Provide the (x, y) coordinate of the cell's center where the given text is located.  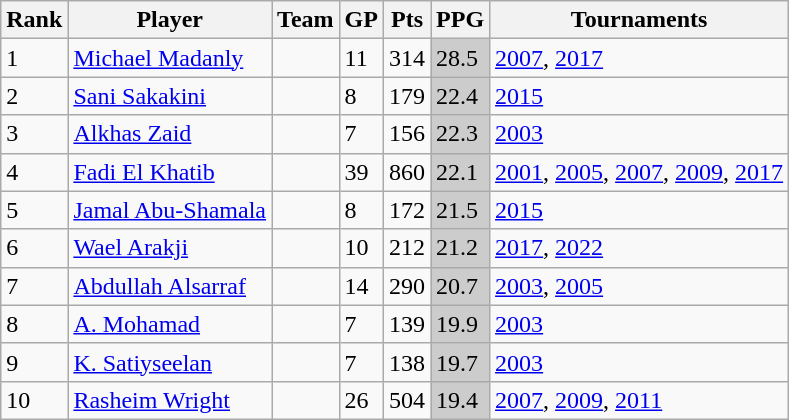
Sani Sakakini (170, 96)
21.2 (460, 248)
Abdullah Alsarraf (170, 286)
14 (361, 286)
Rasheim Wright (170, 400)
139 (406, 324)
2 (34, 96)
860 (406, 172)
11 (361, 58)
Michael Madanly (170, 58)
6 (34, 248)
Pts (406, 20)
5 (34, 210)
K. Satiyseelan (170, 362)
PPG (460, 20)
2017, 2022 (640, 248)
GP (361, 20)
19.7 (460, 362)
Player (170, 20)
22.3 (460, 134)
Jamal Abu-Shamala (170, 210)
1 (34, 58)
Team (306, 20)
156 (406, 134)
19.4 (460, 400)
26 (361, 400)
22.4 (460, 96)
21.5 (460, 210)
2007, 2017 (640, 58)
20.7 (460, 286)
290 (406, 286)
Wael Arakji (170, 248)
138 (406, 362)
2001, 2005, 2007, 2009, 2017 (640, 172)
4 (34, 172)
Fadi El Khatib (170, 172)
2003, 2005 (640, 286)
28.5 (460, 58)
A. Mohamad (170, 324)
Rank (34, 20)
Tournaments (640, 20)
172 (406, 210)
2007, 2009, 2011 (640, 400)
504 (406, 400)
19.9 (460, 324)
39 (361, 172)
314 (406, 58)
212 (406, 248)
22.1 (460, 172)
3 (34, 134)
Alkhas Zaid (170, 134)
9 (34, 362)
179 (406, 96)
